Detect which cell encompasses the target text, then output its (x, y) center coordinate. 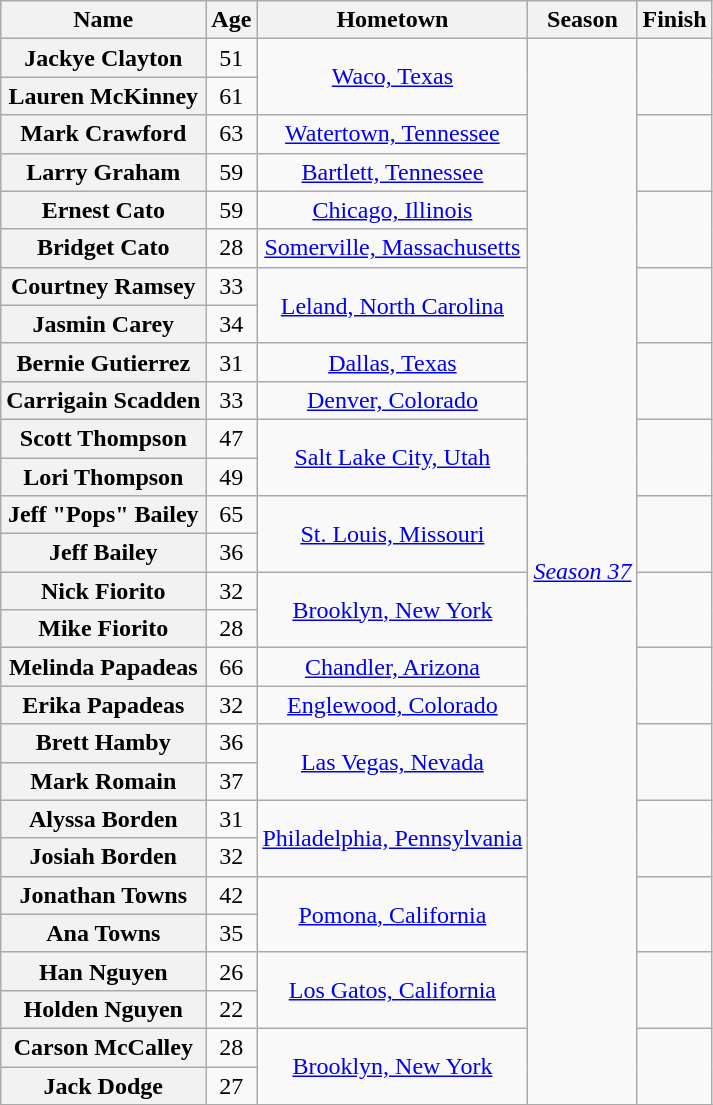
Pomona, California (392, 914)
Josiah Borden (104, 857)
Jasmin Carey (104, 324)
35 (232, 933)
Name (104, 20)
Somerville, Massachusetts (392, 248)
37 (232, 781)
Mark Romain (104, 781)
Dallas, Texas (392, 362)
61 (232, 96)
66 (232, 667)
Lauren McKinney (104, 96)
42 (232, 895)
47 (232, 438)
Bridget Cato (104, 248)
Carrigain Scadden (104, 400)
34 (232, 324)
Waco, Texas (392, 77)
Season 37 (582, 572)
Watertown, Tennessee (392, 134)
Los Gatos, California (392, 990)
49 (232, 477)
Ana Towns (104, 933)
Philadelphia, Pennsylvania (392, 838)
Jeff Bailey (104, 553)
Las Vegas, Nevada (392, 762)
Hometown (392, 20)
Brett Hamby (104, 743)
63 (232, 134)
Melinda Papadeas (104, 667)
27 (232, 1085)
Mark Crawford (104, 134)
Mike Fiorito (104, 629)
51 (232, 58)
22 (232, 1009)
Jonathan Towns (104, 895)
Bernie Gutierrez (104, 362)
Carson McCalley (104, 1047)
Lori Thompson (104, 477)
Han Nguyen (104, 971)
Courtney Ramsey (104, 286)
Age (232, 20)
Ernest Cato (104, 210)
Chicago, Illinois (392, 210)
Bartlett, Tennessee (392, 172)
Scott Thompson (104, 438)
65 (232, 515)
Salt Lake City, Utah (392, 457)
Jeff "Pops" Bailey (104, 515)
Nick Fiorito (104, 591)
Erika Papadeas (104, 705)
Englewood, Colorado (392, 705)
Denver, Colorado (392, 400)
Chandler, Arizona (392, 667)
Leland, North Carolina (392, 305)
Jackye Clayton (104, 58)
St. Louis, Missouri (392, 534)
Holden Nguyen (104, 1009)
Finish (674, 20)
Larry Graham (104, 172)
Season (582, 20)
Alyssa Borden (104, 819)
26 (232, 971)
Jack Dodge (104, 1085)
